Scan for the cell matching the given text and deliver its [X, Y] coordinate at center. 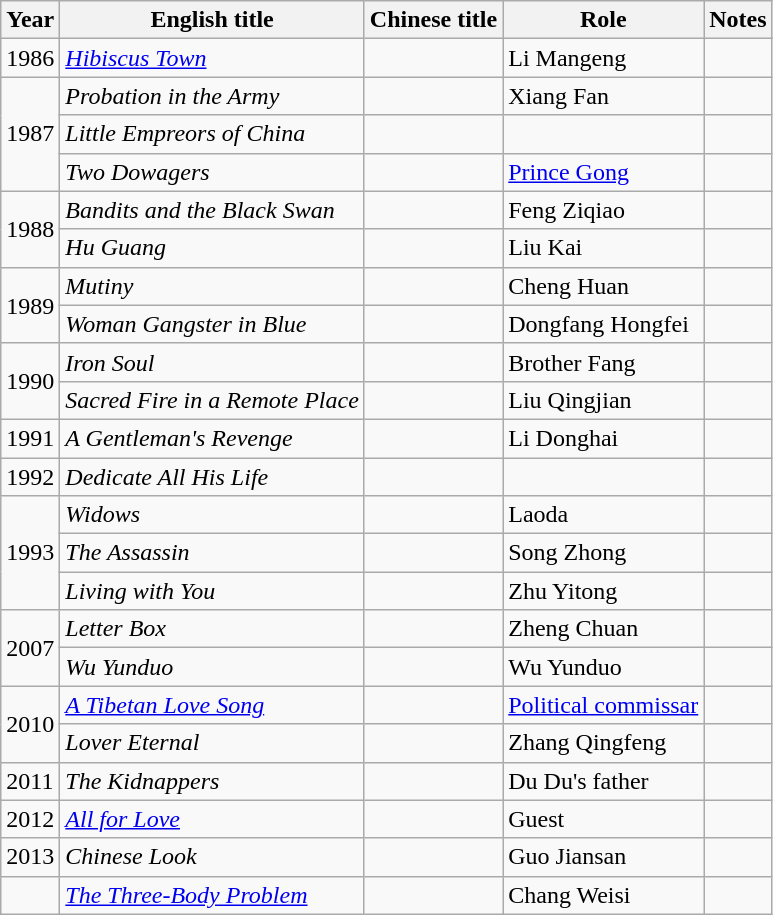
Hibiscus Town [212, 58]
Lover Eternal [212, 743]
2011 [30, 781]
Political commissar [604, 705]
2013 [30, 857]
Prince Gong [604, 172]
The Three-Body Problem [212, 895]
A Tibetan Love Song [212, 705]
Laoda [604, 515]
Dedicate All His Life [212, 477]
A Gentleman's Revenge [212, 438]
Zheng Chuan [604, 629]
2010 [30, 724]
Probation in the Army [212, 96]
The Kidnappers [212, 781]
Hu Guang [212, 248]
2007 [30, 648]
Widows [212, 515]
Dongfang Hongfei [604, 324]
Zhu Yitong [604, 591]
Cheng Huan [604, 286]
Chinese title [433, 20]
Little Empreors of China [212, 134]
Feng Ziqiao [604, 210]
Chang Weisi [604, 895]
Notes [738, 20]
English title [212, 20]
Bandits and the Black Swan [212, 210]
Guest [604, 819]
Chinese Look [212, 857]
Guo Jiansan [604, 857]
Liu Kai [604, 248]
Liu Qingjian [604, 400]
Iron Soul [212, 362]
Brother Fang [604, 362]
Du Du's father [604, 781]
Mutiny [212, 286]
1989 [30, 305]
Living with You [212, 591]
Song Zhong [604, 553]
Letter Box [212, 629]
Sacred Fire in a Remote Place [212, 400]
Xiang Fan [604, 96]
1988 [30, 229]
Li Mangeng [604, 58]
The Assassin [212, 553]
1986 [30, 58]
Two Dowagers [212, 172]
Zhang Qingfeng [604, 743]
Woman Gangster in Blue [212, 324]
1987 [30, 134]
1990 [30, 381]
1991 [30, 438]
1992 [30, 477]
Year [30, 20]
1993 [30, 553]
2012 [30, 819]
All for Love [212, 819]
Role [604, 20]
Li Donghai [604, 438]
